Detect which cell encompasses the target text, then output its (X, Y) center coordinate. 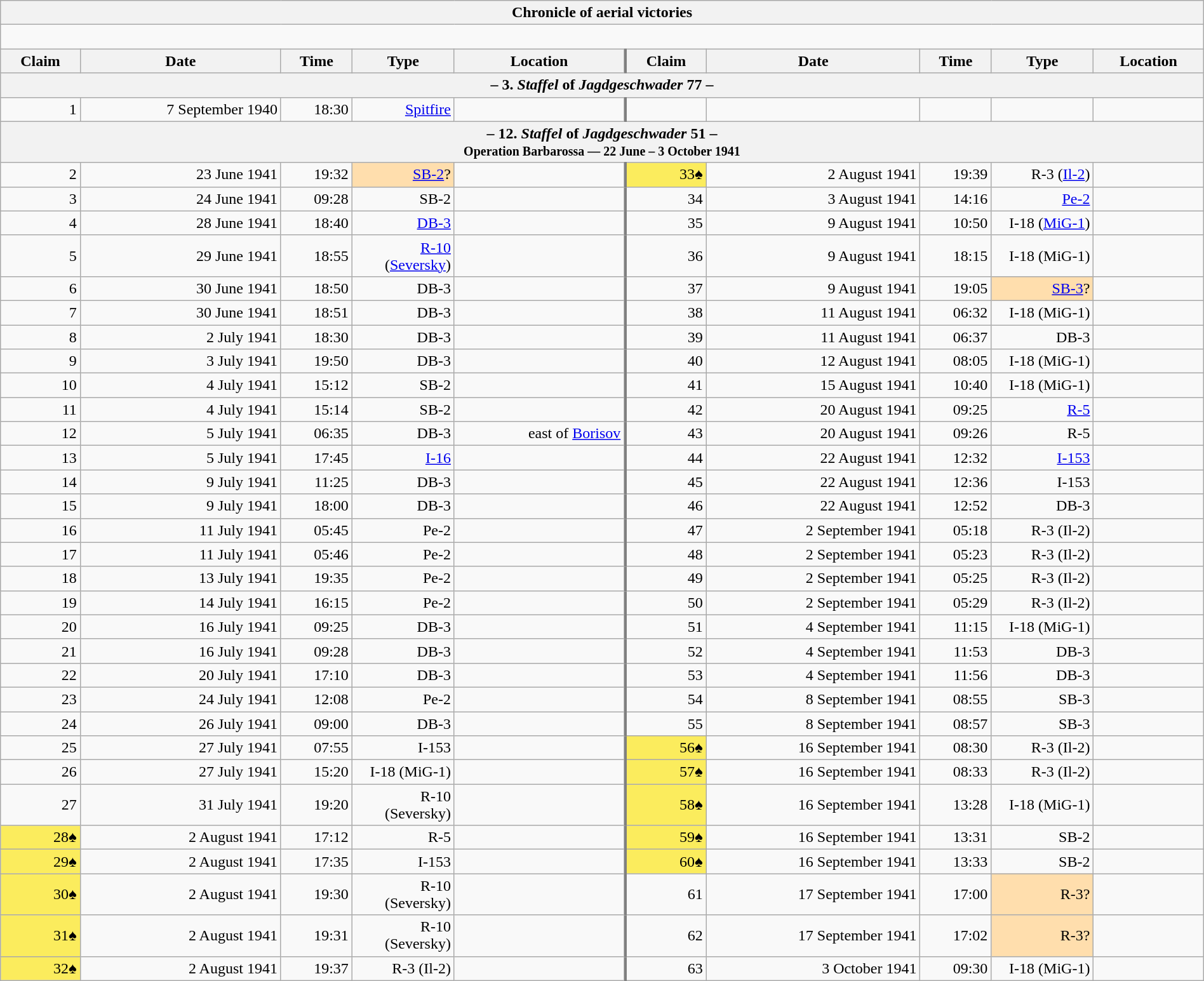
24 June 1941 (180, 199)
1 (41, 109)
14 (41, 482)
17:00 (956, 894)
12 (41, 434)
SB-3? (1043, 288)
13:33 (956, 862)
37 (666, 288)
17:10 (316, 675)
3 July 1941 (180, 361)
17:02 (956, 936)
17 (41, 554)
15 August 1941 (813, 385)
24 (41, 723)
12 August 1941 (813, 361)
19:31 (316, 936)
07:55 (316, 748)
11:56 (956, 675)
55 (666, 723)
39 (666, 337)
61 (666, 894)
I-16 (403, 458)
8 (41, 337)
11 (41, 410)
29 June 1941 (180, 255)
11:15 (956, 627)
12:52 (956, 506)
east of Borisov (540, 434)
49 (666, 578)
40 (666, 361)
44 (666, 458)
48 (666, 554)
05:45 (316, 530)
18:40 (316, 223)
58♠ (666, 805)
23 (41, 699)
18:51 (316, 312)
20 July 1941 (180, 675)
05:29 (956, 603)
27 (41, 805)
54 (666, 699)
4 (41, 223)
18:50 (316, 288)
SB-2? (403, 175)
18:55 (316, 255)
08:30 (956, 748)
15:14 (316, 410)
10:40 (956, 385)
45 (666, 482)
59♠ (666, 838)
57♠ (666, 772)
Spitfire (403, 109)
34 (666, 199)
Chronicle of aerial victories (602, 13)
28 June 1941 (180, 223)
11:53 (956, 651)
13 July 1941 (180, 578)
31♠ (41, 936)
18 (41, 578)
42 (666, 410)
6 (41, 288)
10 (41, 385)
32♠ (41, 968)
06:32 (956, 312)
19:50 (316, 361)
18:00 (316, 506)
62 (666, 936)
17:45 (316, 458)
33♠ (666, 175)
38 (666, 312)
51 (666, 627)
19:30 (316, 894)
06:35 (316, 434)
28♠ (41, 838)
19:37 (316, 968)
19:32 (316, 175)
19:39 (956, 175)
43 (666, 434)
11:25 (316, 482)
05:46 (316, 554)
09:00 (316, 723)
14:16 (956, 199)
17:12 (316, 838)
19:35 (316, 578)
15:12 (316, 385)
08:05 (956, 361)
05:18 (956, 530)
7 (41, 312)
21 (41, 651)
53 (666, 675)
36 (666, 255)
16 (41, 530)
19:05 (956, 288)
26 (41, 772)
2 (41, 175)
31 July 1941 (180, 805)
5 (41, 255)
– 3. Staffel of Jagdgeschwader 77 – (602, 85)
13 (41, 458)
60♠ (666, 862)
05:23 (956, 554)
3 October 1941 (813, 968)
15:20 (316, 772)
46 (666, 506)
30♠ (41, 894)
23 June 1941 (180, 175)
16:15 (316, 603)
– 12. Staffel of Jagdgeschwader 51 –Operation Barbarossa — 22 June – 3 October 1941 (602, 142)
08:33 (956, 772)
63 (666, 968)
06:37 (956, 337)
3 August 1941 (813, 199)
08:55 (956, 699)
12:08 (316, 699)
24 July 1941 (180, 699)
14 July 1941 (180, 603)
08:57 (956, 723)
9 (41, 361)
10:50 (956, 223)
09:26 (956, 434)
47 (666, 530)
26 July 1941 (180, 723)
50 (666, 603)
7 September 1940 (180, 109)
05:25 (956, 578)
52 (666, 651)
13:28 (956, 805)
35 (666, 223)
12:36 (956, 482)
18:15 (956, 255)
56♠ (666, 748)
41 (666, 385)
22 (41, 675)
17:35 (316, 862)
12:32 (956, 458)
25 (41, 748)
09:30 (956, 968)
20 (41, 627)
15 (41, 506)
2 July 1941 (180, 337)
13:31 (956, 838)
19 (41, 603)
19:20 (316, 805)
29♠ (41, 862)
3 (41, 199)
